Detect which cell encompasses the target text, then output its [X, Y] center coordinate. 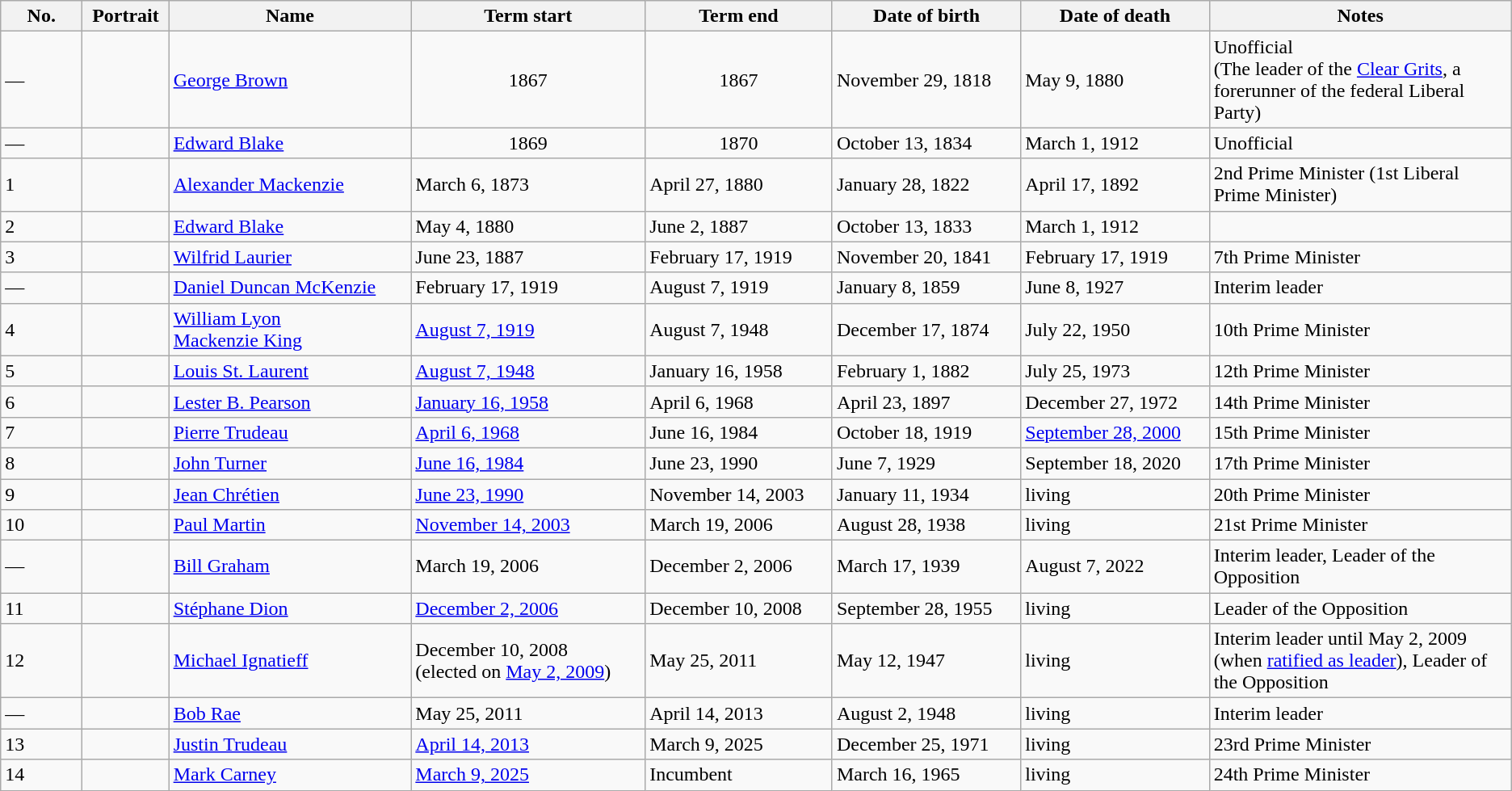
10 [42, 525]
September 18, 2020 [1115, 463]
June 8, 1927 [1115, 288]
Name [290, 16]
June 2, 1887 [739, 226]
12th Prime Minister [1360, 371]
9 [42, 494]
August 2, 1948 [926, 713]
March 6, 1873 [528, 184]
No. [42, 16]
October 18, 1919 [926, 432]
April 17, 1892 [1115, 184]
11 [42, 608]
March 16, 1965 [926, 775]
Term start [528, 16]
14 [42, 775]
George Brown [290, 79]
1870 [739, 143]
December 10, 2008(elected on May 2, 2009) [528, 661]
September 28, 2000 [1115, 432]
May 9, 1880 [1115, 79]
November 20, 1841 [926, 257]
5 [42, 371]
John Turner [290, 463]
Date of birth [926, 16]
Pierre Trudeau [290, 432]
1869 [528, 143]
3 [42, 257]
17th Prime Minister [1360, 463]
July 25, 1973 [1115, 371]
Michael Ignatieff [290, 661]
Bill Graham [290, 567]
4 [42, 330]
March 17, 1939 [926, 567]
Mark Carney [290, 775]
15th Prime Minister [1360, 432]
Paul Martin [290, 525]
1 [42, 184]
December 10, 2008 [739, 608]
William LyonMackenzie King [290, 330]
Unofficial [1360, 143]
April 23, 1897 [926, 402]
July 22, 1950 [1115, 330]
7th Prime Minister [1360, 257]
June 7, 1929 [926, 463]
April 27, 1880 [739, 184]
September 28, 1955 [926, 608]
Daniel Duncan McKenzie [290, 288]
7 [42, 432]
6 [42, 402]
Bob Rae [290, 713]
Unofficial (The leader of the Clear Grits, a forerunner of the federal Liberal Party) [1360, 79]
Lester B. Pearson [290, 402]
Justin Trudeau [290, 744]
January 8, 1859 [926, 288]
May 12, 1947 [926, 661]
Alexander Mackenzie [290, 184]
August 28, 1938 [926, 525]
January 28, 1822 [926, 184]
Interim leader, Leader of the Opposition [1360, 567]
December 17, 1874 [926, 330]
14th Prime Minister [1360, 402]
Term end [739, 16]
10th Prime Minister [1360, 330]
23rd Prime Minister [1360, 744]
Notes [1360, 16]
Date of death [1115, 16]
2nd Prime Minister (1st Liberal Prime Minister) [1360, 184]
October 13, 1834 [926, 143]
Incumbent [739, 775]
Wilfrid Laurier [290, 257]
21st Prime Minister [1360, 525]
June 23, 1887 [528, 257]
December 27, 1972 [1115, 402]
August 7, 2022 [1115, 567]
20th Prime Minister [1360, 494]
Louis St. Laurent [290, 371]
2 [42, 226]
December 25, 1971 [926, 744]
12 [42, 661]
Jean Chrétien [290, 494]
24th Prime Minister [1360, 775]
February 1, 1882 [926, 371]
8 [42, 463]
13 [42, 744]
May 4, 1880 [528, 226]
October 13, 1833 [926, 226]
Portrait [126, 16]
November 29, 1818 [926, 79]
Interim leader until May 2, 2009 (when ratified as leader), Leader of the Opposition [1360, 661]
January 11, 1934 [926, 494]
Stéphane Dion [290, 608]
Leader of the Opposition [1360, 608]
